Pinpoint the cell where the given text exists, returning its (x, y) midpoint coordinate. 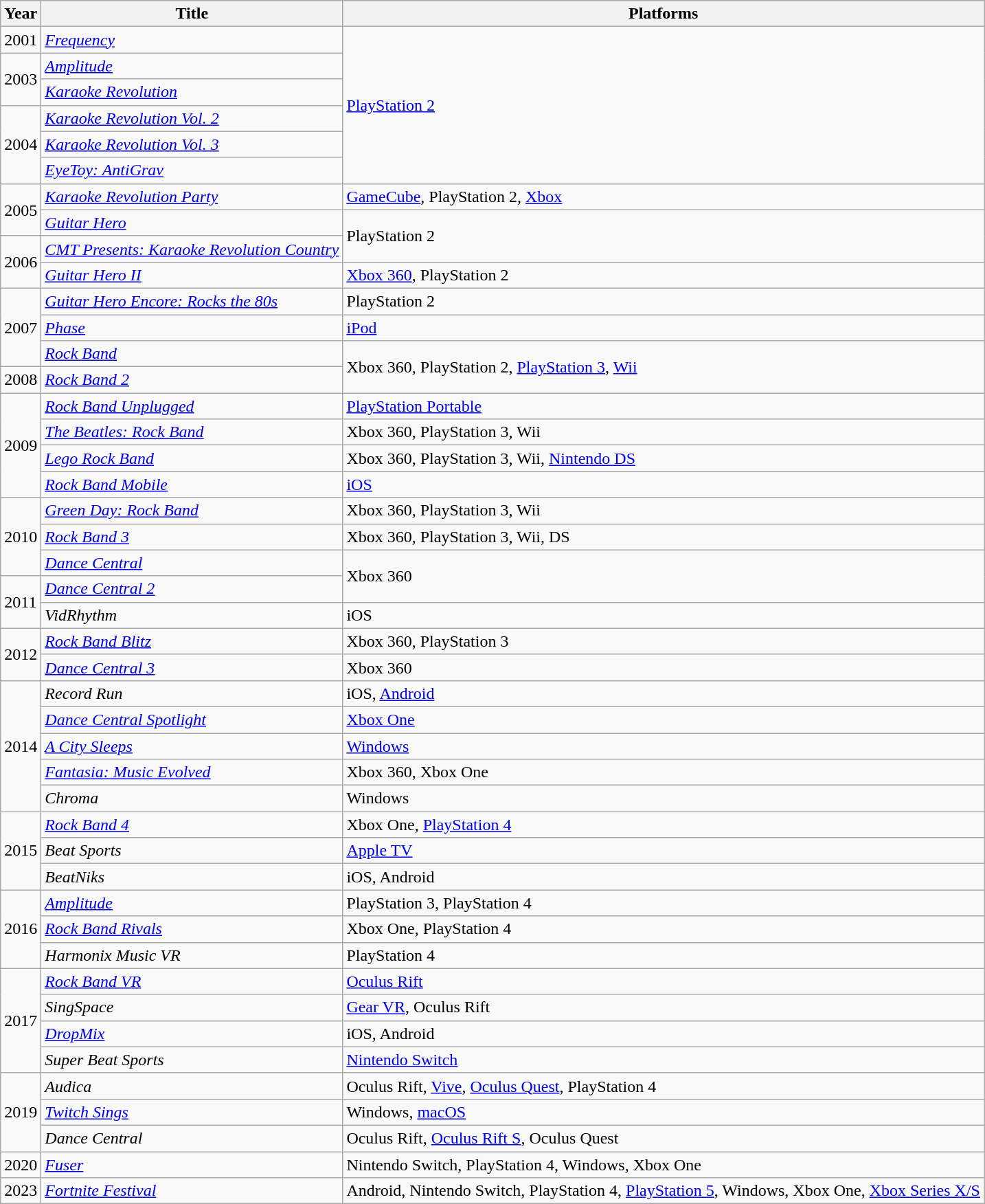
Rock Band Mobile (192, 484)
2009 (21, 445)
Xbox 360, PlayStation 2, PlayStation 3, Wii (664, 367)
2020 (21, 1165)
GameCube, PlayStation 2, Xbox (664, 197)
iPod (664, 328)
Guitar Hero II (192, 275)
2016 (21, 929)
Xbox 360, PlayStation 3, Wii, DS (664, 537)
Record Run (192, 693)
Super Beat Sports (192, 1060)
Beat Sports (192, 851)
Frequency (192, 40)
2008 (21, 380)
2005 (21, 210)
Karaoke Revolution Party (192, 197)
Rock Band 3 (192, 537)
2023 (21, 1191)
A City Sleeps (192, 746)
2012 (21, 654)
Dance Central 3 (192, 667)
Rock Band 2 (192, 380)
PlayStation 3, PlayStation 4 (664, 903)
Karaoke Revolution Vol. 2 (192, 118)
EyeToy: AntiGrav (192, 170)
Fuser (192, 1165)
2001 (21, 40)
CMT Presents: Karaoke Revolution Country (192, 249)
2010 (21, 537)
Rock Band Unplugged (192, 406)
Lego Rock Band (192, 458)
Rock Band Rivals (192, 929)
Phase (192, 328)
Apple TV (664, 851)
Rock Band VR (192, 981)
Nintendo Switch (664, 1060)
Android, Nintendo Switch, PlayStation 4, PlayStation 5, Windows, Xbox One, Xbox Series X/S (664, 1191)
Gear VR, Oculus Rift (664, 1007)
2014 (21, 746)
Fantasia: Music Evolved (192, 772)
Xbox 360, Xbox One (664, 772)
Oculus Rift, Vive, Oculus Quest, PlayStation 4 (664, 1086)
BeatNiks (192, 877)
Rock Band (192, 354)
DropMix (192, 1034)
Karaoke Revolution (192, 92)
SingSpace (192, 1007)
The Beatles: Rock Band (192, 432)
Guitar Hero (192, 223)
Xbox One (664, 720)
Oculus Rift, Oculus Rift S, Oculus Quest (664, 1138)
Nintendo Switch, PlayStation 4, Windows, Xbox One (664, 1165)
Dance Central Spotlight (192, 720)
2011 (21, 602)
2006 (21, 262)
2017 (21, 1021)
2004 (21, 144)
Title (192, 14)
Twitch Sings (192, 1112)
Guitar Hero Encore: Rocks the 80s (192, 301)
PlayStation 4 (664, 955)
Platforms (664, 14)
Chroma (192, 799)
Audica (192, 1086)
2019 (21, 1112)
2003 (21, 79)
Rock Band Blitz (192, 641)
PlayStation Portable (664, 406)
Karaoke Revolution Vol. 3 (192, 144)
Harmonix Music VR (192, 955)
Xbox 360, PlayStation 3, Wii, Nintendo DS (664, 458)
Rock Band 4 (192, 825)
Green Day: Rock Band (192, 511)
Fortnite Festival (192, 1191)
2007 (21, 327)
Oculus Rift (664, 981)
Dance Central 2 (192, 589)
Year (21, 14)
VidRhythm (192, 615)
Xbox 360, PlayStation 2 (664, 275)
Xbox 360, PlayStation 3 (664, 641)
2015 (21, 851)
Windows, macOS (664, 1112)
